Pinpoint the cell where the given text exists, returning its [x, y] midpoint coordinate. 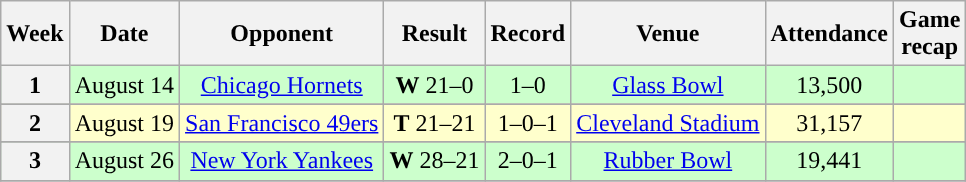
August 19 [124, 123]
W 28–21 [434, 161]
3 [35, 161]
13,500 [829, 85]
Gamerecap [929, 34]
31,157 [829, 123]
Result [434, 34]
August 14 [124, 85]
19,441 [829, 161]
Glass Bowl [668, 85]
San Francisco 49ers [282, 123]
1–0 [528, 85]
Rubber Bowl [668, 161]
Venue [668, 34]
Week [35, 34]
Record [528, 34]
Attendance [829, 34]
2–0–1 [528, 161]
Date [124, 34]
2 [35, 123]
T 21–21 [434, 123]
W 21–0 [434, 85]
Chicago Hornets [282, 85]
Opponent [282, 34]
1 [35, 85]
Cleveland Stadium [668, 123]
August 26 [124, 161]
New York Yankees [282, 161]
1–0–1 [528, 123]
